From the cell containing the given text, extract its center point as [X, Y] coordinate. 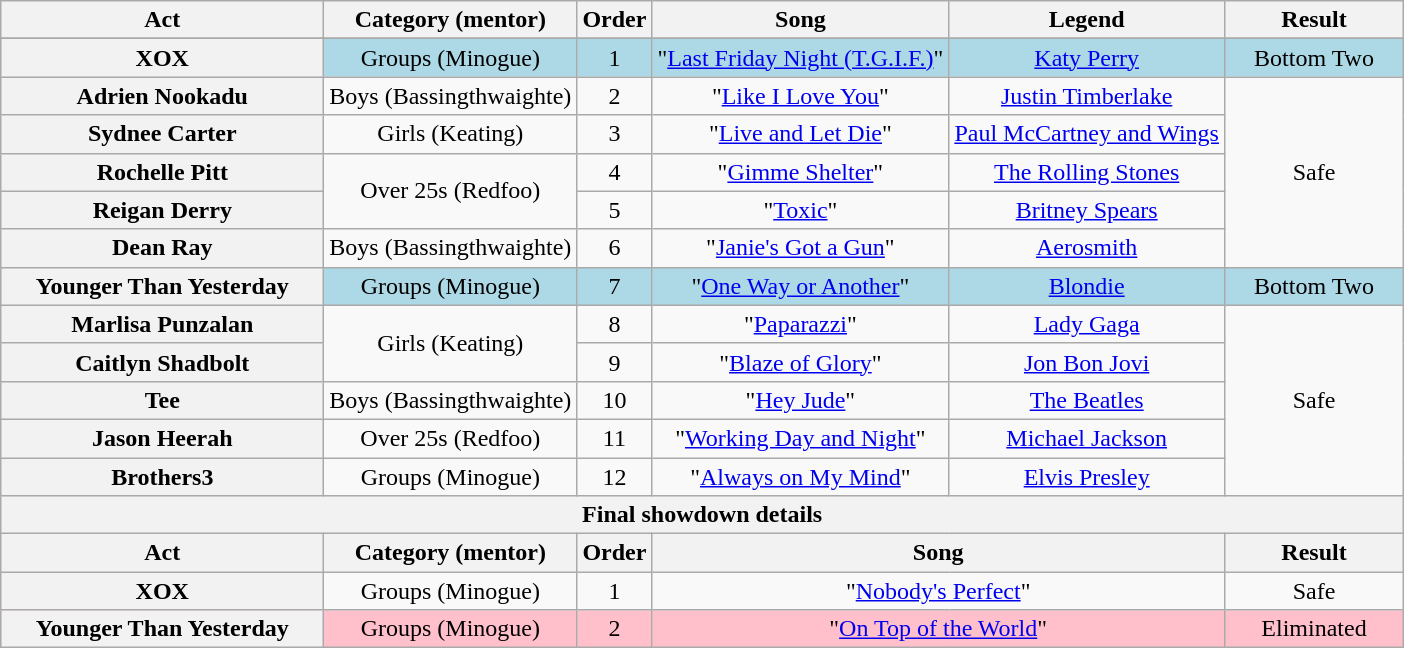
"Gimme Shelter" [800, 172]
Michael Jackson [1087, 438]
Reigan Derry [162, 210]
Paul McCartney and Wings [1087, 134]
6 [614, 248]
"Paparazzi" [800, 324]
"Toxic" [800, 210]
Final showdown details [702, 515]
"Nobody's Perfect" [938, 591]
11 [614, 438]
Legend [1087, 20]
Sydnee Carter [162, 134]
"One Way or Another" [800, 286]
Brothers3 [162, 477]
Adrien Nookadu [162, 96]
Caitlyn Shadbolt [162, 362]
Justin Timberlake [1087, 96]
Aerosmith [1087, 248]
3 [614, 134]
Lady Gaga [1087, 324]
Jon Bon Jovi [1087, 362]
Rochelle Pitt [162, 172]
"Blaze of Glory" [800, 362]
Britney Spears [1087, 210]
Dean Ray [162, 248]
"Hey Jude" [800, 400]
8 [614, 324]
"On Top of the World" [938, 629]
Marlisa Punzalan [162, 324]
7 [614, 286]
"Working Day and Night" [800, 438]
"Last Friday Night (T.G.I.F.)" [800, 58]
"Like I Love You" [800, 96]
Blondie [1087, 286]
The Rolling Stones [1087, 172]
"Live and Let Die" [800, 134]
12 [614, 477]
"Always on My Mind" [800, 477]
10 [614, 400]
"Janie's Got a Gun" [800, 248]
5 [614, 210]
Jason Heerah [162, 438]
9 [614, 362]
Tee [162, 400]
Elvis Presley [1087, 477]
The Beatles [1087, 400]
Eliminated [1314, 629]
4 [614, 172]
Katy Perry [1087, 58]
